For the text-containing cell, return its midpoint in [X, Y] coordinate format. 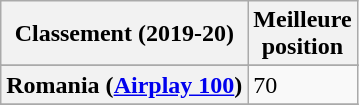
Meilleureposition [302, 34]
Classement (2019-20) [124, 34]
70 [302, 85]
Romania (Airplay 100) [124, 85]
